From the cell containing the given text, extract its center point as [x, y] coordinate. 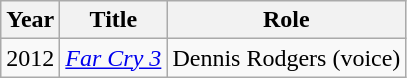
Far Cry 3 [114, 58]
Year [30, 20]
Title [114, 20]
Dennis Rodgers (voice) [286, 58]
Role [286, 20]
2012 [30, 58]
